Extract the [x, y] coordinate from the center of the cell holding the provided text.  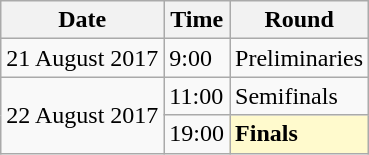
Date [82, 20]
Preliminaries [300, 58]
21 August 2017 [82, 58]
Round [300, 20]
Time [197, 20]
22 August 2017 [82, 115]
11:00 [197, 96]
19:00 [197, 134]
Finals [300, 134]
Semifinals [300, 96]
9:00 [197, 58]
